Return [X, Y] of the center of cell containing provided text 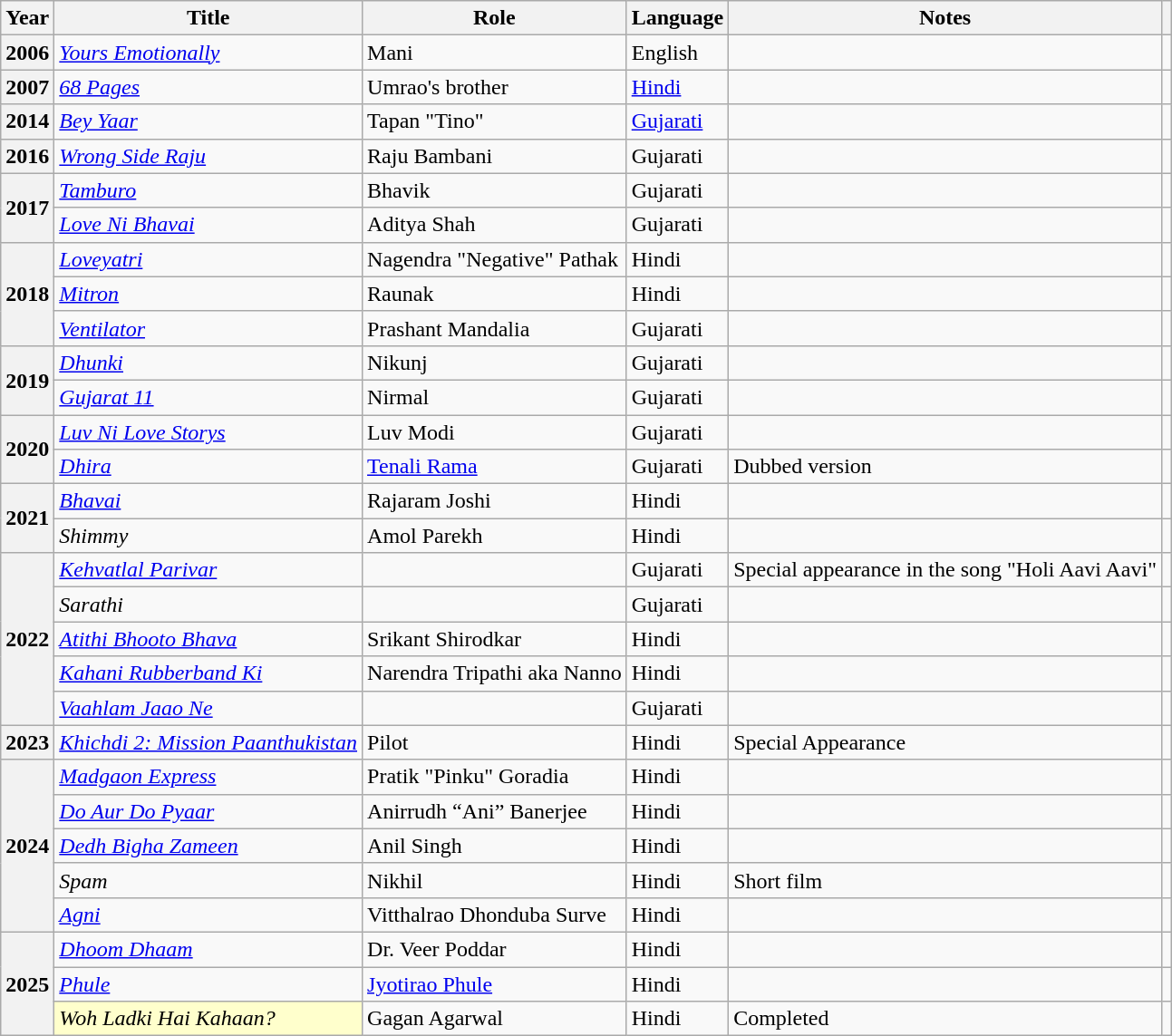
Mitron [208, 294]
Language [677, 18]
Srikant Shirodkar [495, 639]
Prashant Mandalia [495, 328]
Woh Ladki Hai Kahaan? [208, 1019]
Aditya Shah [495, 225]
2025 [27, 983]
2014 [27, 121]
2022 [27, 639]
Yours Emotionally [208, 53]
Raunak [495, 294]
Gagan Agarwal [495, 1019]
Dhunki [208, 363]
Dedh Bigha Zameen [208, 846]
Loveyatri [208, 259]
Amol Parekh [495, 536]
Mani [495, 53]
Special Appearance [945, 742]
Umrao's brother [495, 87]
Kahani Rubberband Ki [208, 673]
Phule [208, 983]
Anirrudh “Ani” Banerjee [495, 811]
Short film [945, 880]
Jyotirao Phule [495, 983]
Bey Yaar [208, 121]
2016 [27, 156]
Luv Ni Love Storys [208, 432]
Gujarat 11 [208, 397]
Anil Singh [495, 846]
Sarathi [208, 605]
Wrong Side Raju [208, 156]
Pilot [495, 742]
Atithi Bhooto Bhava [208, 639]
Dhira [208, 467]
Ventilator [208, 328]
2020 [27, 450]
Dr. Veer Poddar [495, 949]
Completed [945, 1019]
2007 [27, 87]
Dhoom Dhaam [208, 949]
Title [208, 18]
68 Pages [208, 87]
Year [27, 18]
Shimmy [208, 536]
Bhavik [495, 190]
Nikunj [495, 363]
Dubbed version [945, 467]
Special appearance in the song "Holi Aavi Aavi" [945, 570]
2024 [27, 846]
Kehvatlal Parivar [208, 570]
Tenali Rama [495, 467]
2023 [27, 742]
Nirmal [495, 397]
Raju Bambani [495, 156]
2006 [27, 53]
Spam [208, 880]
Role [495, 18]
2017 [27, 208]
Love Ni Bhavai [208, 225]
2019 [27, 380]
Pratik "Pinku" Goradia [495, 777]
Tapan "Tino" [495, 121]
Madgaon Express [208, 777]
2018 [27, 294]
Agni [208, 915]
Khichdi 2: Mission Paanthukistan [208, 742]
Do Aur Do Pyaar [208, 811]
Vaahlam Jaao Ne [208, 708]
Nikhil [495, 880]
Vitthalrao Dhonduba Surve [495, 915]
2021 [27, 518]
Notes [945, 18]
English [677, 53]
Narendra Tripathi aka Nanno [495, 673]
Tamburo [208, 190]
Rajaram Joshi [495, 501]
Luv Modi [495, 432]
Bhavai [208, 501]
Nagendra "Negative" Pathak [495, 259]
